Scan for the cell matching the given text and deliver its (x, y) coordinate at center. 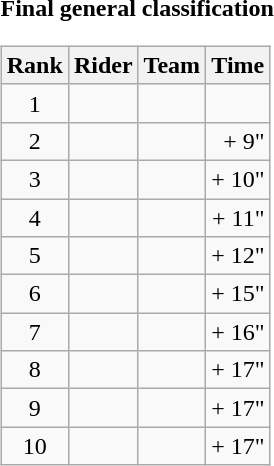
Rank (34, 65)
6 (34, 294)
+ 10" (238, 179)
10 (34, 446)
4 (34, 217)
1 (34, 103)
Rider (103, 65)
+ 12" (238, 256)
+ 15" (238, 294)
+ 16" (238, 332)
+ 9" (238, 141)
Team (172, 65)
7 (34, 332)
8 (34, 370)
Time (238, 65)
9 (34, 408)
+ 11" (238, 217)
3 (34, 179)
5 (34, 256)
2 (34, 141)
